For the text-containing cell, return its midpoint in [x, y] coordinate format. 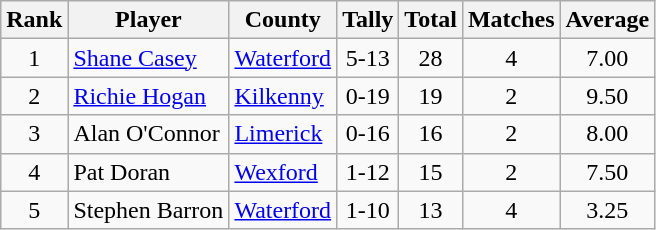
0-16 [368, 134]
16 [431, 134]
Pat Doran [148, 172]
3 [34, 134]
13 [431, 210]
7.50 [608, 172]
Limerick [283, 134]
Tally [368, 20]
5-13 [368, 58]
Wexford [283, 172]
7.00 [608, 58]
0-19 [368, 96]
Average [608, 20]
Rank [34, 20]
County [283, 20]
Alan O'Connor [148, 134]
Player [148, 20]
19 [431, 96]
28 [431, 58]
Richie Hogan [148, 96]
Matches [511, 20]
Stephen Barron [148, 210]
Kilkenny [283, 96]
Total [431, 20]
5 [34, 210]
1-12 [368, 172]
9.50 [608, 96]
8.00 [608, 134]
3.25 [608, 210]
Shane Casey [148, 58]
1-10 [368, 210]
15 [431, 172]
1 [34, 58]
